From the cell containing the given text, extract its center point as (X, Y) coordinate. 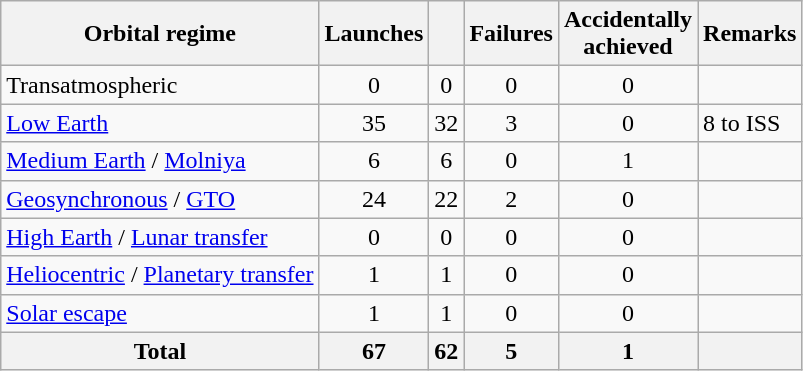
Remarks (750, 34)
Medium Earth / Molniya (160, 161)
Solar escape (160, 313)
High Earth / Lunar transfer (160, 237)
24 (374, 199)
Heliocentric / Planetary transfer (160, 275)
Orbital regime (160, 34)
Accidentallyachieved (628, 34)
22 (446, 199)
62 (446, 351)
8 to ISS (750, 123)
Total (160, 351)
5 (512, 351)
Failures (512, 34)
Transatmospheric (160, 85)
3 (512, 123)
67 (374, 351)
2 (512, 199)
32 (446, 123)
35 (374, 123)
Launches (374, 34)
Geosynchronous / GTO (160, 199)
Low Earth (160, 123)
